Locate the cell with the specified text and output its [x, y] center coordinate. 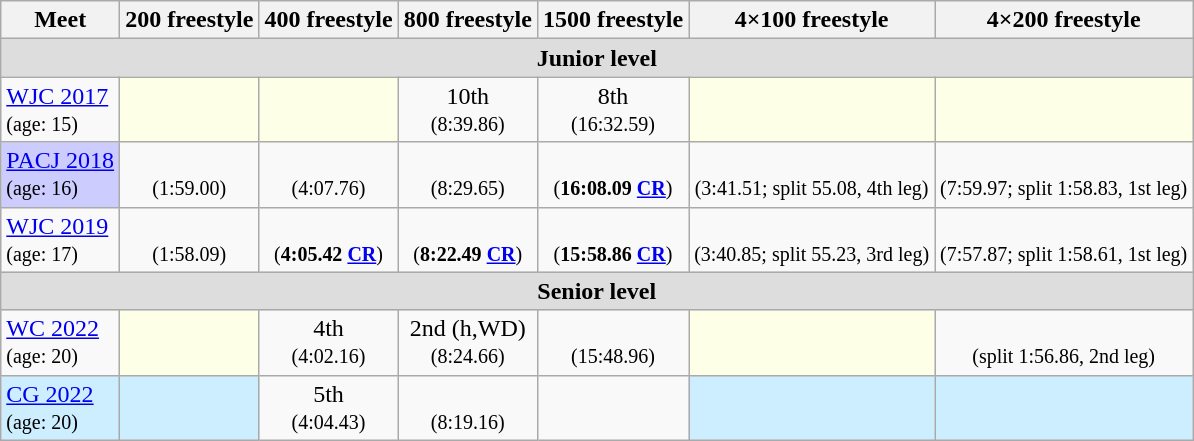
CG 2022(age: 20) [60, 408]
4th(4:02.16) [328, 342]
2nd (h,WD)(8:24.66) [468, 342]
(split 1:56.86, 2nd leg) [1064, 342]
(1:58.09) [190, 240]
(3:40.85; split 55.23, 3rd leg) [812, 240]
4×200 freestyle [1064, 20]
(4:07.76) [328, 174]
200 freestyle [190, 20]
4×100 freestyle [812, 20]
WJC 2019(age: 17) [60, 240]
(8:19.16) [468, 408]
800 freestyle [468, 20]
(3:41.51; split 55.08, 4th leg) [812, 174]
Meet [60, 20]
(16:08.09 CR) [612, 174]
WJC 2017(age: 15) [60, 110]
1500 freestyle [612, 20]
WC 2022(age: 20) [60, 342]
PACJ 2018(age: 16) [60, 174]
400 freestyle [328, 20]
(4:05.42 CR) [328, 240]
10th(8:39.86) [468, 110]
(7:57.87; split 1:58.61, 1st leg) [1064, 240]
(1:59.00) [190, 174]
Senior level [597, 291]
8th(16:32.59) [612, 110]
(15:48.96) [612, 342]
(8:22.49 CR) [468, 240]
5th(4:04.43) [328, 408]
Junior level [597, 58]
(15:58.86 CR) [612, 240]
(8:29.65) [468, 174]
(7:59.97; split 1:58.83, 1st leg) [1064, 174]
